Search for the cell housing the specified text and yield its (X, Y) center coordinate. 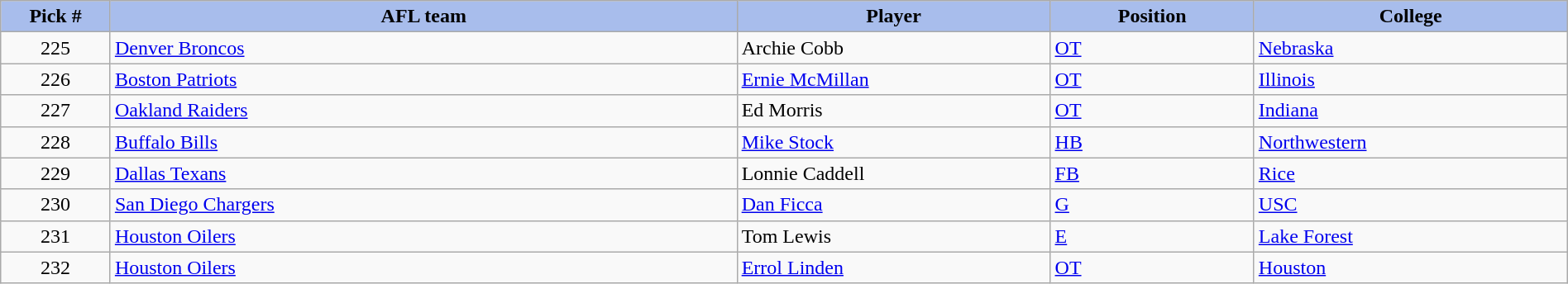
Boston Patriots (423, 79)
229 (56, 173)
College (1411, 17)
225 (56, 48)
Indiana (1411, 111)
Lonnie Caddell (893, 173)
226 (56, 79)
231 (56, 236)
232 (56, 267)
San Diego Chargers (423, 205)
Illinois (1411, 79)
227 (56, 111)
AFL team (423, 17)
Archie Cobb (893, 48)
FB (1152, 173)
Nebraska (1411, 48)
USC (1411, 205)
Northwestern (1411, 142)
Lake Forest (1411, 236)
Dan Ficca (893, 205)
Pick # (56, 17)
E (1152, 236)
Dallas Texans (423, 173)
Position (1152, 17)
Houston (1411, 267)
Buffalo Bills (423, 142)
230 (56, 205)
Oakland Raiders (423, 111)
Mike Stock (893, 142)
HB (1152, 142)
Denver Broncos (423, 48)
G (1152, 205)
Tom Lewis (893, 236)
Ed Morris (893, 111)
Errol Linden (893, 267)
Player (893, 17)
Ernie McMillan (893, 79)
228 (56, 142)
Rice (1411, 173)
